Search for the cell housing the specified text and yield its (X, Y) center coordinate. 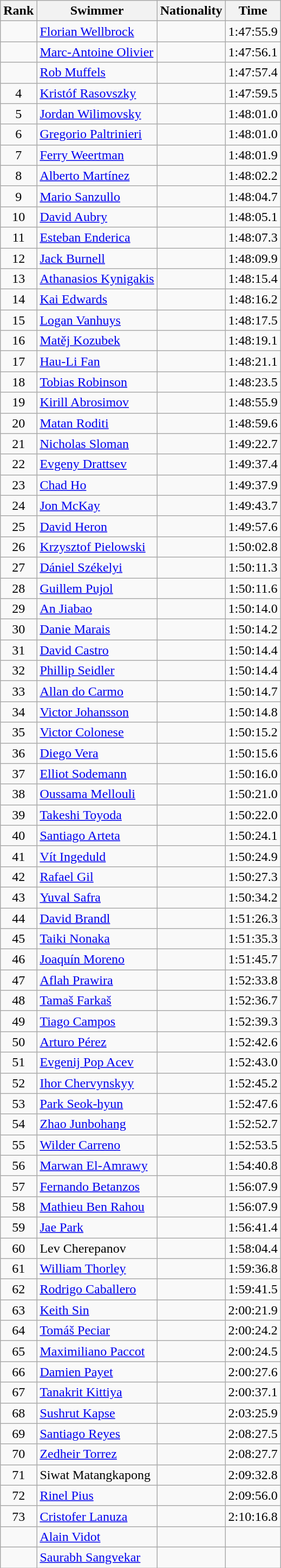
Evgenij Pop Acev (97, 1062)
An Jiabao (97, 609)
1:51:35.3 (253, 939)
1:49:43.7 (253, 506)
52 (18, 1083)
13 (18, 279)
72 (18, 1495)
1:58:04.4 (253, 1248)
43 (18, 897)
34 (18, 712)
62 (18, 1290)
Sushrut Kapse (97, 1413)
1:54:40.8 (253, 1165)
Zhao Junbohang (97, 1124)
1:50:11.3 (253, 567)
46 (18, 960)
4 (18, 93)
Kristóf Rasovszky (97, 93)
41 (18, 856)
Kai Edwards (97, 300)
Lev Cherepanov (97, 1248)
56 (18, 1165)
1:52:53.5 (253, 1145)
53 (18, 1104)
1:50:15.6 (253, 753)
Jordan Wilimovsky (97, 114)
Yuval Safra (97, 897)
Matěj Kozubek (97, 341)
Chad Ho (97, 485)
Victor Johansson (97, 712)
6 (18, 134)
1:50:27.3 (253, 877)
2:09:56.0 (253, 1495)
Keith Sin (97, 1310)
32 (18, 671)
Wilder Carreno (97, 1145)
David Aubry (97, 217)
Santiago Reyes (97, 1434)
Krzysztof Pielowski (97, 547)
Logan Vanhuys (97, 320)
Rafael Gil (97, 877)
66 (18, 1372)
29 (18, 609)
William Thorley (97, 1269)
Tamaš Farkaš (97, 1001)
17 (18, 361)
Nationality (191, 11)
16 (18, 341)
5 (18, 114)
44 (18, 918)
Jon McKay (97, 506)
1:48:59.6 (253, 423)
21 (18, 444)
25 (18, 526)
73 (18, 1516)
68 (18, 1413)
Mathieu Ben Rahou (97, 1207)
69 (18, 1434)
70 (18, 1454)
1:48:19.1 (253, 341)
Alain Vidot (97, 1537)
58 (18, 1207)
2:10:16.8 (253, 1516)
Santiago Arteta (97, 835)
1:48:15.4 (253, 279)
Matan Roditi (97, 423)
1:48:07.3 (253, 237)
Tobias Robinson (97, 382)
1:59:41.5 (253, 1290)
Rodrigo Caballero (97, 1290)
59 (18, 1227)
2:08:27.7 (253, 1454)
Hau-Li Fan (97, 361)
1:48:55.9 (253, 403)
Arturo Pérez (97, 1042)
1:47:59.5 (253, 93)
Tomáš Peciar (97, 1331)
38 (18, 794)
28 (18, 588)
Guillem Pujol (97, 588)
47 (18, 980)
Swimmer (97, 11)
20 (18, 423)
9 (18, 196)
40 (18, 835)
45 (18, 939)
1:51:26.3 (253, 918)
1:48:21.1 (253, 361)
1:50:24.1 (253, 835)
Athanasios Kynigakis (97, 279)
2:00:27.6 (253, 1372)
27 (18, 567)
67 (18, 1392)
33 (18, 691)
Phillip Seidler (97, 671)
22 (18, 464)
51 (18, 1062)
1:48:17.5 (253, 320)
Victor Colonese (97, 733)
1:52:43.0 (253, 1062)
Taiki Nonaka (97, 939)
Alberto Martínez (97, 176)
23 (18, 485)
57 (18, 1186)
12 (18, 258)
1:50:14.7 (253, 691)
Danie Marais (97, 630)
2:00:37.1 (253, 1392)
Nicholas Sloman (97, 444)
2:08:27.5 (253, 1434)
1:49:37.9 (253, 485)
31 (18, 650)
Marwan El-Amrawy (97, 1165)
1:48:23.5 (253, 382)
1:52:33.8 (253, 980)
David Castro (97, 650)
1:48:16.2 (253, 300)
71 (18, 1475)
1:48:01.9 (253, 155)
1:52:52.7 (253, 1124)
Florian Wellbrock (97, 31)
35 (18, 733)
24 (18, 506)
19 (18, 403)
1:48:05.1 (253, 217)
Joaquín Moreno (97, 960)
1:50:11.6 (253, 588)
Park Seok-hyun (97, 1104)
1:48:04.7 (253, 196)
Takeshi Toyoda (97, 815)
8 (18, 176)
61 (18, 1269)
1:50:24.9 (253, 856)
64 (18, 1331)
Vít Ingeduld (97, 856)
Gregorio Paltrinieri (97, 134)
Aflah Prawira (97, 980)
14 (18, 300)
1:50:14.8 (253, 712)
David Heron (97, 526)
Jae Park (97, 1227)
Rob Muffels (97, 73)
Siwat Matangkapong (97, 1475)
Saurabh Sangvekar (97, 1557)
26 (18, 547)
49 (18, 1021)
Elliot Sodemann (97, 774)
1:47:55.9 (253, 31)
1:50:14.0 (253, 609)
42 (18, 877)
2:00:24.5 (253, 1351)
1:50:16.0 (253, 774)
11 (18, 237)
Diego Vera (97, 753)
1:49:57.6 (253, 526)
55 (18, 1145)
Damien Payet (97, 1372)
36 (18, 753)
Mario Sanzullo (97, 196)
1:48:02.2 (253, 176)
37 (18, 774)
2:00:21.9 (253, 1310)
Tiago Campos (97, 1021)
Ihor Chervynskyy (97, 1083)
54 (18, 1124)
Tanakrit Kittiya (97, 1392)
18 (18, 382)
David Brandl (97, 918)
1:50:34.2 (253, 897)
1:52:47.6 (253, 1104)
1:51:45.7 (253, 960)
2:09:32.8 (253, 1475)
Cristofer Lanuza (97, 1516)
1:52:36.7 (253, 1001)
Rinel Pius (97, 1495)
65 (18, 1351)
1:56:41.4 (253, 1227)
1:50:02.8 (253, 547)
10 (18, 217)
1:52:45.2 (253, 1083)
50 (18, 1042)
Jack Burnell (97, 258)
7 (18, 155)
1:52:42.6 (253, 1042)
Time (253, 11)
15 (18, 320)
Rank (18, 11)
30 (18, 630)
39 (18, 815)
60 (18, 1248)
1:49:37.4 (253, 464)
1:48:09.9 (253, 258)
Dániel Székelyi (97, 567)
Maximiliano Paccot (97, 1351)
Marc-Antoine Olivier (97, 52)
1:50:22.0 (253, 815)
Zedheir Torrez (97, 1454)
2:03:25.9 (253, 1413)
Evgeny Drattsev (97, 464)
1:47:56.1 (253, 52)
1:59:36.8 (253, 1269)
1:50:21.0 (253, 794)
Esteban Enderica (97, 237)
63 (18, 1310)
Kirill Abrosimov (97, 403)
2:00:24.2 (253, 1331)
Allan do Carmo (97, 691)
1:52:39.3 (253, 1021)
1:47:57.4 (253, 73)
1:49:22.7 (253, 444)
Oussama Mellouli (97, 794)
48 (18, 1001)
1:50:15.2 (253, 733)
1:50:14.2 (253, 630)
Ferry Weertman (97, 155)
Fernando Betanzos (97, 1186)
